Provide the [x, y] coordinate of the cell's center where the given text is located.  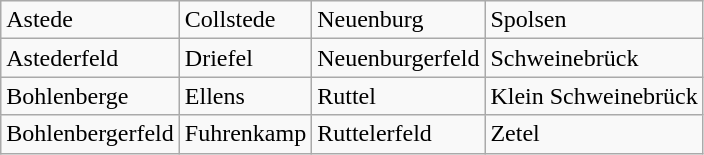
Neuenburg [398, 20]
Ruttel [398, 96]
Neuenburgerfeld [398, 58]
Astede [90, 20]
Klein Schweinebrück [594, 96]
Schweinebrück [594, 58]
Driefel [245, 58]
Collstede [245, 20]
Fuhrenkamp [245, 134]
Bohlenberge [90, 96]
Bohlenbergerfeld [90, 134]
Spolsen [594, 20]
Zetel [594, 134]
Ruttelerfeld [398, 134]
Astederfeld [90, 58]
Ellens [245, 96]
